Identify which cell holds the provided text, then report its [X, Y] central coordinate. 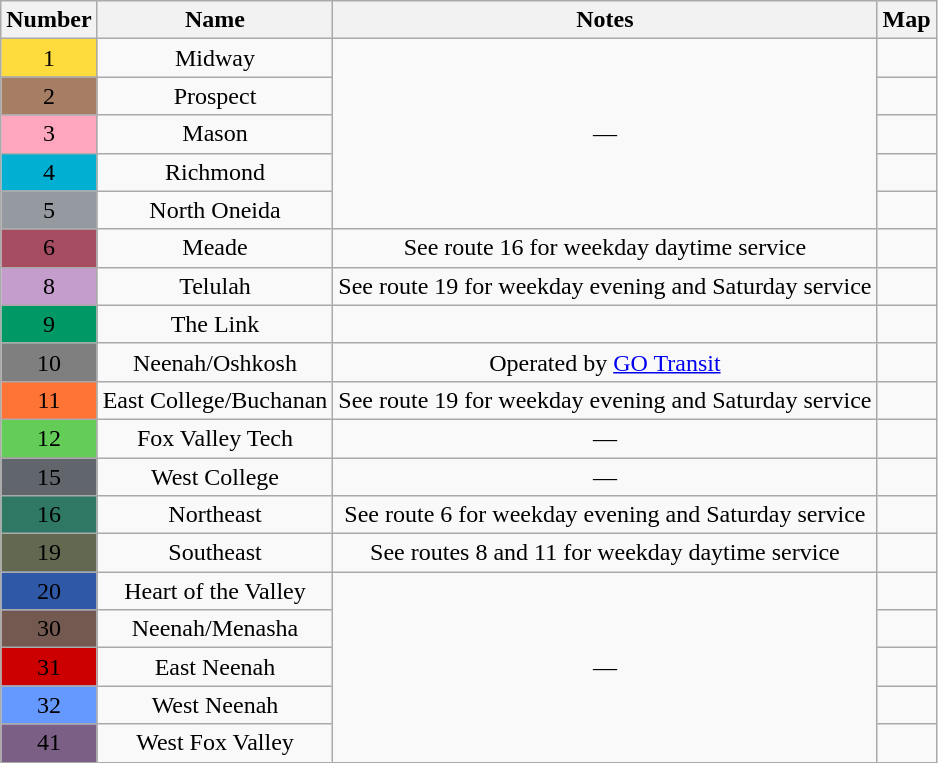
Richmond [215, 172]
6 [49, 248]
1 [49, 58]
Name [215, 20]
Heart of the Valley [215, 591]
32 [49, 705]
Prospect [215, 96]
See routes 8 and 11 for weekday daytime service [605, 553]
Mason [215, 134]
East Neenah [215, 667]
9 [49, 324]
16 [49, 515]
See route 6 for weekday evening and Saturday service [605, 515]
4 [49, 172]
Operated by GO Transit [605, 362]
31 [49, 667]
Notes [605, 20]
20 [49, 591]
Northeast [215, 515]
3 [49, 134]
See route 16 for weekday daytime service [605, 248]
The Link [215, 324]
8 [49, 286]
11 [49, 400]
West Neenah [215, 705]
North Oneida [215, 210]
East College/Buchanan [215, 400]
30 [49, 629]
Neenah/Oshkosh [215, 362]
2 [49, 96]
Midway [215, 58]
West Fox Valley [215, 743]
Southeast [215, 553]
Meade [215, 248]
41 [49, 743]
10 [49, 362]
Telulah [215, 286]
19 [49, 553]
12 [49, 438]
Neenah/Menasha [215, 629]
Fox Valley Tech [215, 438]
Number [49, 20]
15 [49, 477]
Map [906, 20]
West College [215, 477]
5 [49, 210]
